Return [X, Y] of the center of cell containing provided text 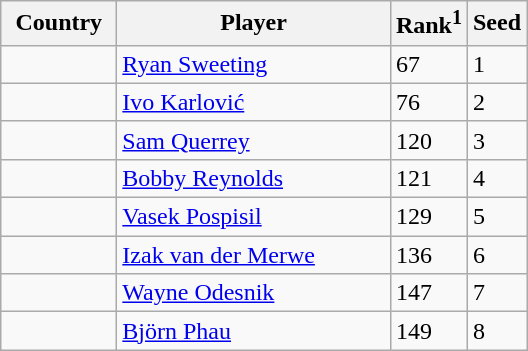
76 [428, 102]
2 [496, 102]
121 [428, 178]
129 [428, 217]
Bobby Reynolds [254, 178]
147 [428, 293]
8 [496, 331]
Player [254, 24]
Izak van der Merwe [254, 255]
6 [496, 255]
120 [428, 140]
Vasek Pospisil [254, 217]
Ivo Karlović [254, 102]
67 [428, 64]
Rank1 [428, 24]
5 [496, 217]
136 [428, 255]
Country [59, 24]
Sam Querrey [254, 140]
Seed [496, 24]
Wayne Odesnik [254, 293]
3 [496, 140]
Björn Phau [254, 331]
7 [496, 293]
1 [496, 64]
149 [428, 331]
4 [496, 178]
Ryan Sweeting [254, 64]
